Detect which cell encompasses the target text, then output its [x, y] center coordinate. 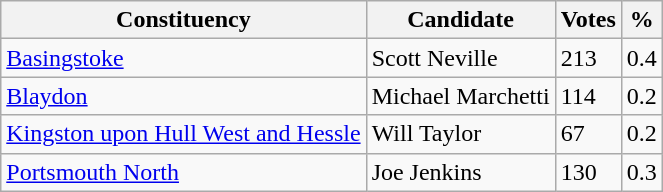
Scott Neville [460, 58]
0.3 [642, 172]
0.4 [642, 58]
Constituency [184, 20]
Portsmouth North [184, 172]
% [642, 20]
114 [588, 96]
Votes [588, 20]
213 [588, 58]
Kingston upon Hull West and Hessle [184, 134]
Michael Marchetti [460, 96]
Blaydon [184, 96]
Will Taylor [460, 134]
130 [588, 172]
Candidate [460, 20]
Joe Jenkins [460, 172]
67 [588, 134]
Basingstoke [184, 58]
